Determine the (x, y) coordinate at the center of the cell enclosing the given text.  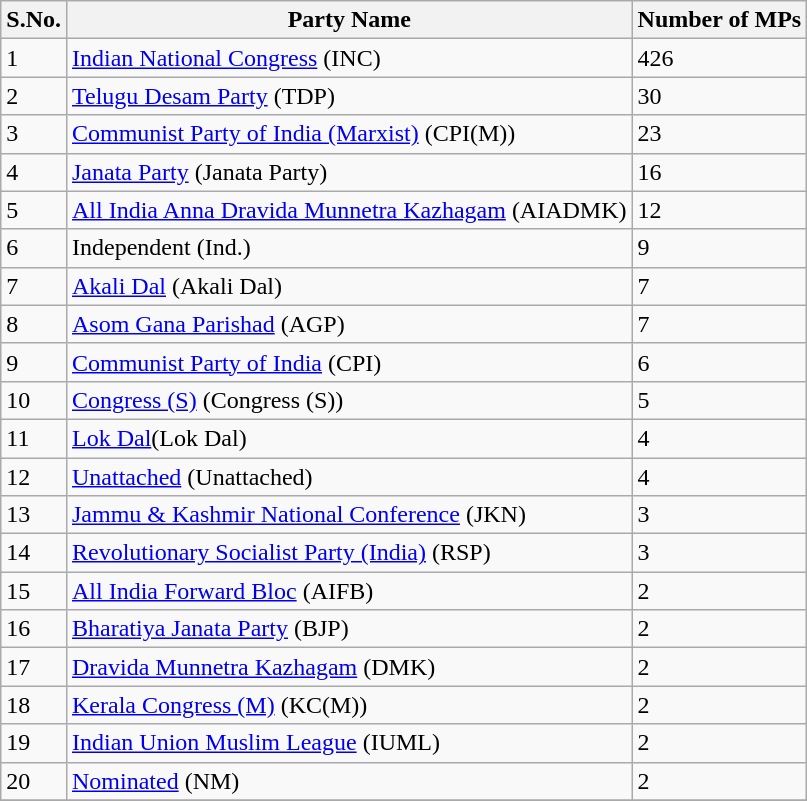
Party Name (349, 20)
20 (34, 781)
Indian National Congress (INC) (349, 58)
All India Forward Bloc (AIFB) (349, 591)
18 (34, 705)
Jammu & Kashmir National Conference (JKN) (349, 515)
Congress (S) (Congress (S)) (349, 400)
11 (34, 438)
426 (720, 58)
30 (720, 96)
13 (34, 515)
S.No. (34, 20)
Communist Party of India (CPI) (349, 362)
Kerala Congress (M) (KC(M)) (349, 705)
Dravida Munnetra Kazhagam (DMK) (349, 667)
Asom Gana Parishad (AGP) (349, 324)
Indian Union Muslim League (IUML) (349, 743)
23 (720, 134)
Unattached (Unattached) (349, 477)
Lok Dal(Lok Dal) (349, 438)
Communist Party of India (Marxist) (CPI(M)) (349, 134)
Telugu Desam Party (TDP) (349, 96)
Nominated (NM) (349, 781)
Janata Party (Janata Party) (349, 172)
10 (34, 400)
Akali Dal (Akali Dal) (349, 286)
Number of MPs (720, 20)
8 (34, 324)
14 (34, 553)
Revolutionary Socialist Party (India) (RSP) (349, 553)
1 (34, 58)
19 (34, 743)
15 (34, 591)
17 (34, 667)
Bharatiya Janata Party (BJP) (349, 629)
Independent (Ind.) (349, 248)
All India Anna Dravida Munnetra Kazhagam (AIADMK) (349, 210)
